Search for the cell housing the specified text and yield its (X, Y) center coordinate. 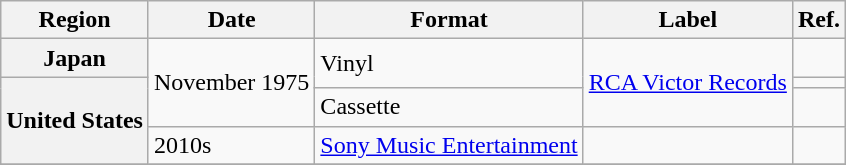
Format (449, 20)
Vinyl (449, 64)
RCA Victor Records (688, 82)
Region (75, 20)
Japan (75, 58)
Cassette (449, 107)
Ref. (818, 20)
Date (231, 20)
United States (75, 120)
2010s (231, 145)
Label (688, 20)
November 1975 (231, 82)
Sony Music Entertainment (449, 145)
